Find where the given text appears and provide that cell's center as [x, y] coordinate. 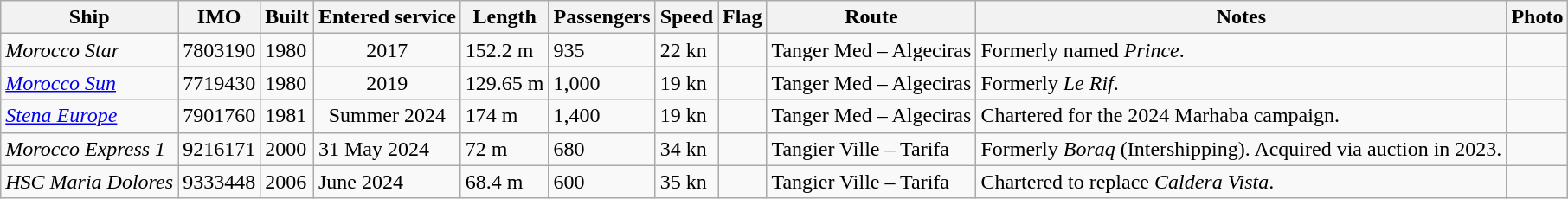
152.2 m [504, 50]
Route [871, 17]
Morocco Sun [90, 83]
600 [602, 182]
34 kn [686, 149]
1981 [287, 116]
Built [287, 17]
Entered service [387, 17]
72 m [504, 149]
Stena Europe [90, 116]
2000 [287, 149]
IMO [220, 17]
680 [602, 149]
35 kn [686, 182]
68.4 m [504, 182]
Summer 2024 [387, 116]
174 m [504, 116]
129.65 m [504, 83]
2017 [387, 50]
Morocco Express 1 [90, 149]
Passengers [602, 17]
7803190 [220, 50]
Length [504, 17]
Chartered for the 2024 Marhaba campaign. [1241, 116]
Formerly named Prince. [1241, 50]
7719430 [220, 83]
Photo [1537, 17]
Formerly Le Rif. [1241, 83]
June 2024 [387, 182]
22 kn [686, 50]
1,400 [602, 116]
935 [602, 50]
9216171 [220, 149]
2006 [287, 182]
Speed [686, 17]
31 May 2024 [387, 149]
9333448 [220, 182]
1,000 [602, 83]
Chartered to replace Caldera Vista. [1241, 182]
7901760 [220, 116]
Ship [90, 17]
Morocco Star [90, 50]
2019 [387, 83]
HSC Maria Dolores [90, 182]
Formerly Boraq (Intershipping). Acquired via auction in 2023. [1241, 149]
Notes [1241, 17]
Flag [742, 17]
